Identify which cell holds the provided text, then report its (x, y) central coordinate. 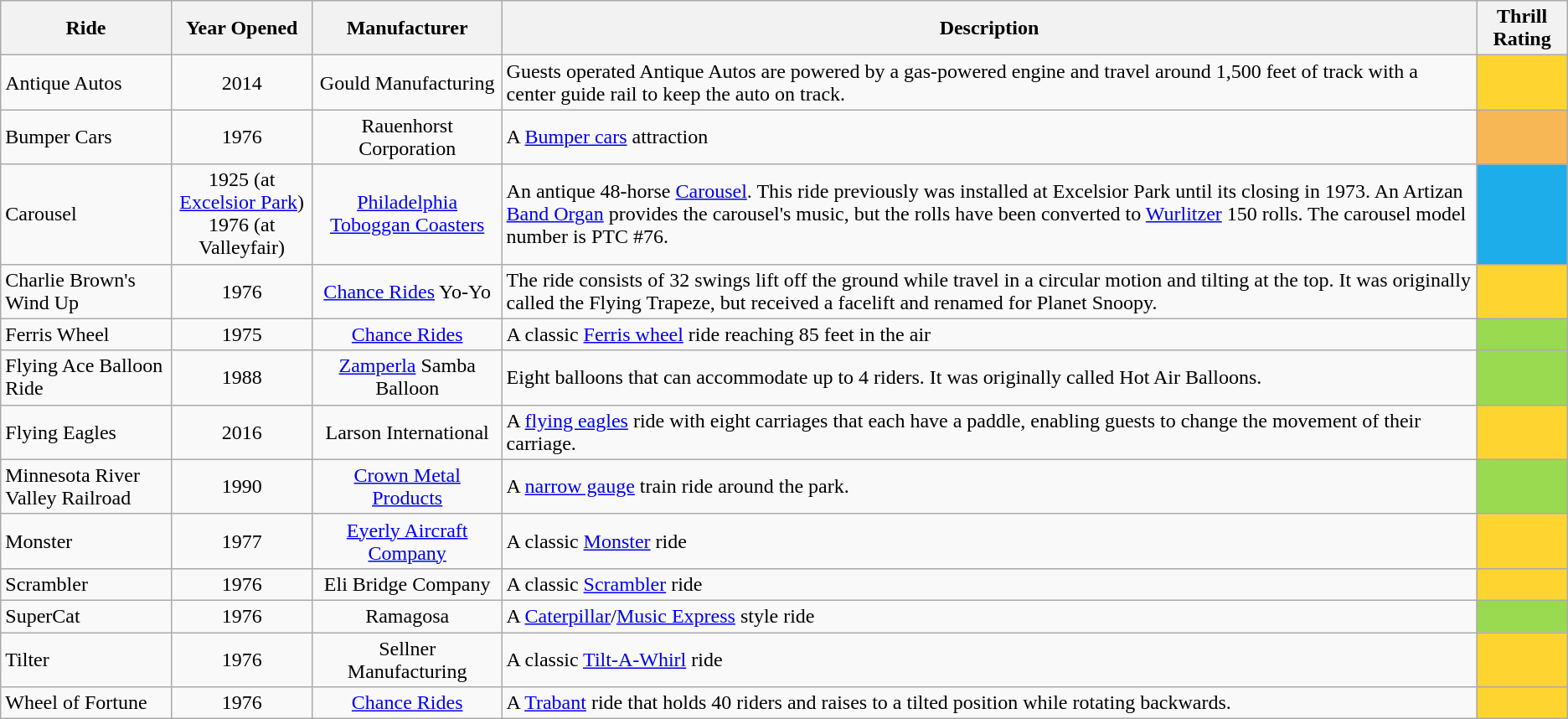
Flying Ace Balloon Ride (85, 377)
Larson International (407, 432)
1988 (241, 377)
A Trabant ride that holds 40 riders and raises to a tilted position while rotating backwards. (989, 703)
A classic Tilt-A-Whirl ride (989, 659)
Thrill Rating (1522, 28)
Gould Manufacturing (407, 82)
Philadelphia Toboggan Coasters (407, 215)
Ferris Wheel (85, 334)
Description (989, 28)
Antique Autos (85, 82)
A Bumper cars attraction (989, 137)
Zamperla Samba Balloon (407, 377)
Sellner Manufacturing (407, 659)
1975 (241, 334)
A narrow gauge train ride around the park. (989, 486)
Eight balloons that can accommodate up to 4 riders. It was originally called Hot Air Balloons. (989, 377)
Ride (85, 28)
Monster (85, 541)
Ramagosa (407, 616)
SuperCat (85, 616)
2014 (241, 82)
Charlie Brown's Wind Up (85, 292)
A classic Monster ride (989, 541)
Tilter (85, 659)
Eli Bridge Company (407, 584)
Crown Metal Products (407, 486)
A Caterpillar/Music Express style ride (989, 616)
Bumper Cars (85, 137)
1925 (at Excelsior Park)1976 (at Valleyfair) (241, 215)
1977 (241, 541)
Flying Eagles (85, 432)
A classic Scrambler ride (989, 584)
Chance Rides Yo-Yo (407, 292)
2016 (241, 432)
Minnesota River Valley Railroad (85, 486)
Wheel of Fortune (85, 703)
Manufacturer (407, 28)
Year Opened (241, 28)
A flying eagles ride with eight carriages that each have a paddle, enabling guests to change the movement of their carriage. (989, 432)
Eyerly Aircraft Company (407, 541)
Carousel (85, 215)
A classic Ferris wheel ride reaching 85 feet in the air (989, 334)
1990 (241, 486)
Scrambler (85, 584)
Rauenhorst Corporation (407, 137)
